Scan for the cell matching the given text and deliver its [X, Y] coordinate at center. 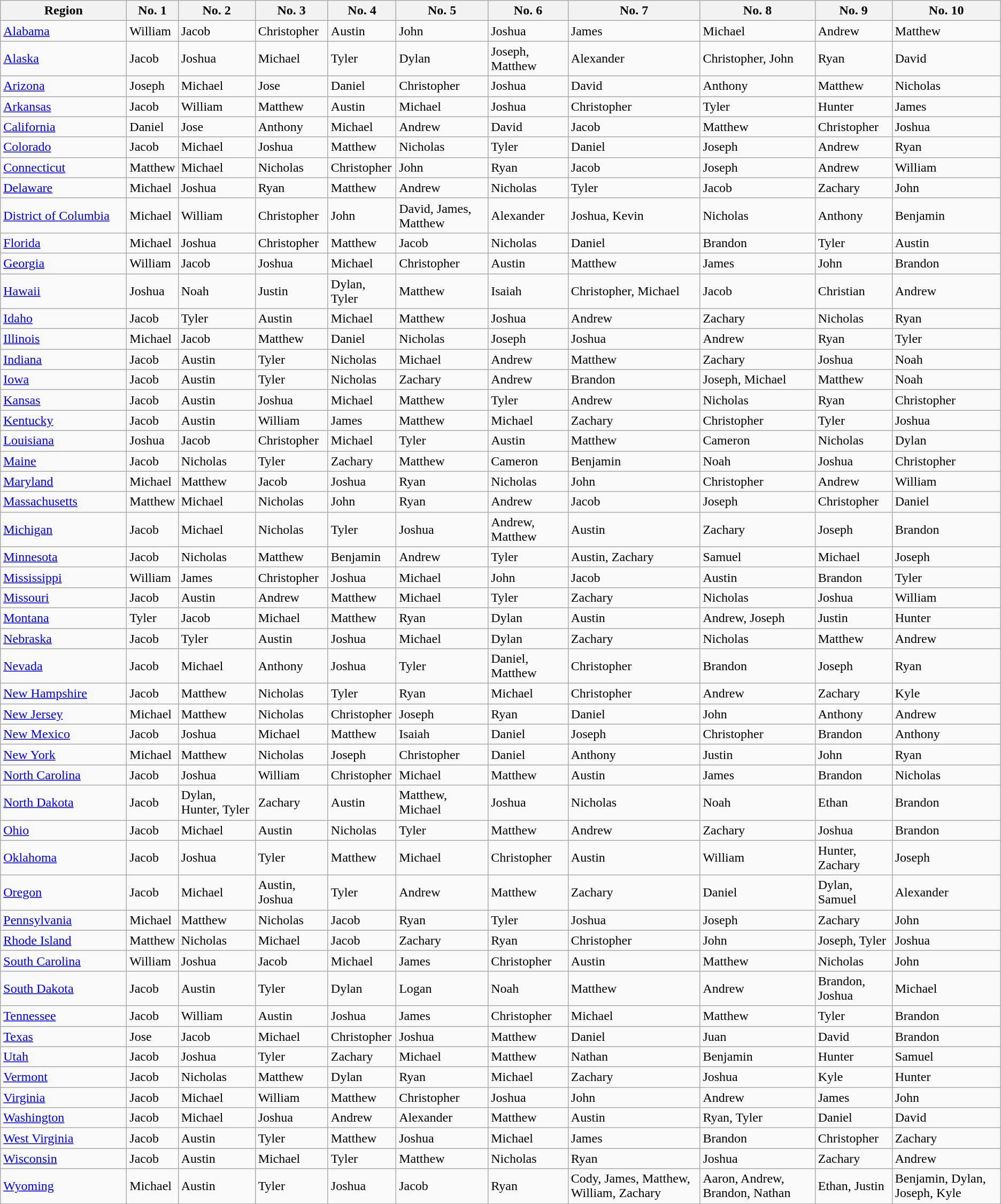
Andrew, Joseph [757, 618]
New Hampshire [64, 694]
North Dakota [64, 802]
Indiana [64, 359]
Maine [64, 461]
Maryland [64, 481]
Hawaii [64, 291]
New Mexico [64, 734]
Minnesota [64, 557]
Wyoming [64, 1186]
Ethan [853, 802]
Matthew, Michael [442, 802]
Daniel, Matthew [528, 666]
Ryan, Tyler [757, 1118]
South Carolina [64, 961]
Dylan, Hunter, Tyler [217, 802]
Connecticut [64, 167]
Michigan [64, 530]
Juan [757, 1036]
Christian [853, 291]
Montana [64, 618]
Region [64, 11]
Kansas [64, 400]
No. 5 [442, 11]
Benjamin, Dylan, Joseph, Kyle [946, 1186]
Tennessee [64, 1016]
Texas [64, 1036]
Kentucky [64, 420]
Illinois [64, 339]
Oregon [64, 892]
North Carolina [64, 775]
Mississippi [64, 577]
No. 1 [152, 11]
Joshua, Kevin [634, 215]
No. 3 [291, 11]
Nathan [634, 1057]
Idaho [64, 319]
No. 8 [757, 11]
Joseph, Michael [757, 380]
Austin, Zachary [634, 557]
New York [64, 755]
Missouri [64, 597]
Massachusetts [64, 502]
Vermont [64, 1077]
Joseph, Matthew [528, 59]
Delaware [64, 188]
No. 6 [528, 11]
Rhode Island [64, 940]
No. 10 [946, 11]
Arkansas [64, 106]
Ethan, Justin [853, 1186]
No. 2 [217, 11]
Virginia [64, 1098]
Colorado [64, 147]
Arizona [64, 86]
Cody, James, Matthew, William, Zachary [634, 1186]
No. 4 [361, 11]
Oklahoma [64, 858]
Alaska [64, 59]
Pennsylvania [64, 920]
Logan [442, 988]
Andrew, Matthew [528, 530]
Florida [64, 243]
Wisconsin [64, 1159]
Nevada [64, 666]
Dylan, Samuel [853, 892]
West Virginia [64, 1138]
South Dakota [64, 988]
No. 9 [853, 11]
New Jersey [64, 714]
Austin, Joshua [291, 892]
Brandon, Joshua [853, 988]
Aaron, Andrew, Brandon, Nathan [757, 1186]
Iowa [64, 380]
Nebraska [64, 638]
Joseph, Tyler [853, 940]
Christopher, Michael [634, 291]
Hunter, Zachary [853, 858]
Louisiana [64, 441]
California [64, 127]
Washington [64, 1118]
David, James, Matthew [442, 215]
District of Columbia [64, 215]
Alabama [64, 31]
Christopher, John [757, 59]
Dylan, Tyler [361, 291]
Utah [64, 1057]
No. 7 [634, 11]
Georgia [64, 263]
Ohio [64, 830]
